From the cell containing the given text, extract its center point as [x, y] coordinate. 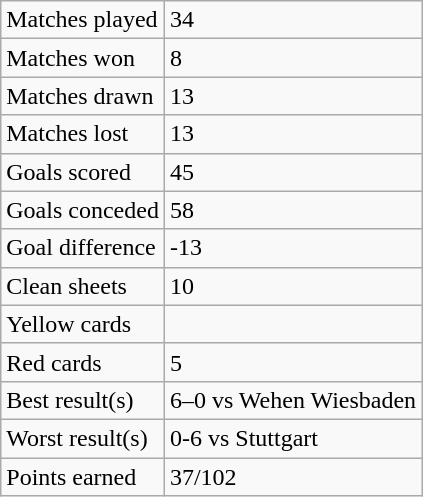
5 [292, 362]
Matches drawn [83, 96]
34 [292, 20]
Points earned [83, 477]
37/102 [292, 477]
Goal difference [83, 248]
Goals scored [83, 172]
Matches won [83, 58]
6–0 vs Wehen Wiesbaden [292, 400]
Yellow cards [83, 324]
Red cards [83, 362]
Clean sheets [83, 286]
Best result(s) [83, 400]
Matches played [83, 20]
45 [292, 172]
Matches lost [83, 134]
Worst result(s) [83, 438]
-13 [292, 248]
0-6 vs Stuttgart [292, 438]
Goals conceded [83, 210]
58 [292, 210]
10 [292, 286]
8 [292, 58]
